Provide the [X, Y] coordinate of the cell's center where the given text is located.  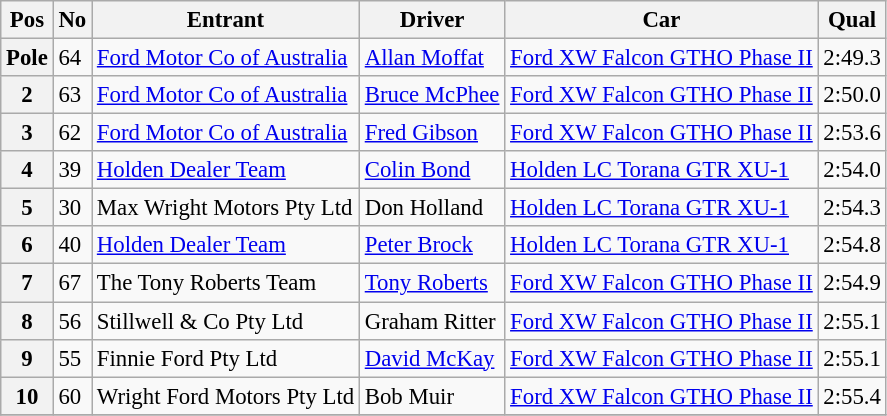
3 [27, 133]
Fred Gibson [432, 133]
Car [662, 20]
Allan Moffat [432, 58]
Tony Roberts [432, 283]
8 [27, 321]
Graham Ritter [432, 321]
Max Wright Motors Pty Ltd [226, 208]
67 [72, 283]
39 [72, 170]
Bruce McPhee [432, 95]
4 [27, 170]
60 [72, 396]
2:49.3 [852, 58]
Bob Muir [432, 396]
Entrant [226, 20]
2:53.6 [852, 133]
40 [72, 245]
2:54.0 [852, 170]
Finnie Ford Pty Ltd [226, 358]
Wright Ford Motors Pty Ltd [226, 396]
2:54.8 [852, 245]
10 [27, 396]
Colin Bond [432, 170]
Pole [27, 58]
62 [72, 133]
5 [27, 208]
2:55.4 [852, 396]
56 [72, 321]
2:50.0 [852, 95]
Peter Brock [432, 245]
7 [27, 283]
2:54.9 [852, 283]
No [72, 20]
Driver [432, 20]
2 [27, 95]
2:54.3 [852, 208]
64 [72, 58]
Pos [27, 20]
9 [27, 358]
55 [72, 358]
Don Holland [432, 208]
David McKay [432, 358]
6 [27, 245]
30 [72, 208]
The Tony Roberts Team [226, 283]
Stillwell & Co Pty Ltd [226, 321]
63 [72, 95]
Qual [852, 20]
